Provide the (x, y) coordinate of the cell's center where the given text is located.  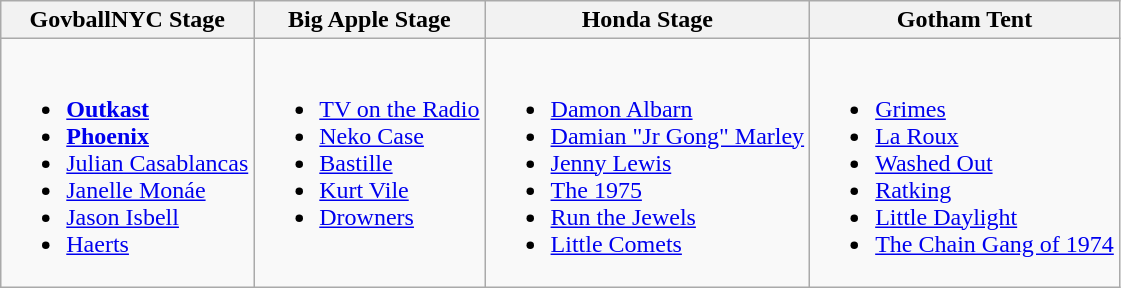
Honda Stage (648, 20)
Damon AlbarnDamian "Jr Gong" MarleyJenny LewisThe 1975Run the JewelsLittle Comets (648, 163)
TV on the RadioNeko CaseBastilleKurt VileDrowners (370, 163)
GovballNYC Stage (128, 20)
Gotham Tent (965, 20)
Big Apple Stage (370, 20)
OutkastPhoenixJulian CasablancasJanelle MonáeJason IsbellHaerts (128, 163)
GrimesLa RouxWashed OutRatkingLittle DaylightThe Chain Gang of 1974 (965, 163)
